Detect which cell encompasses the target text, then output its [x, y] center coordinate. 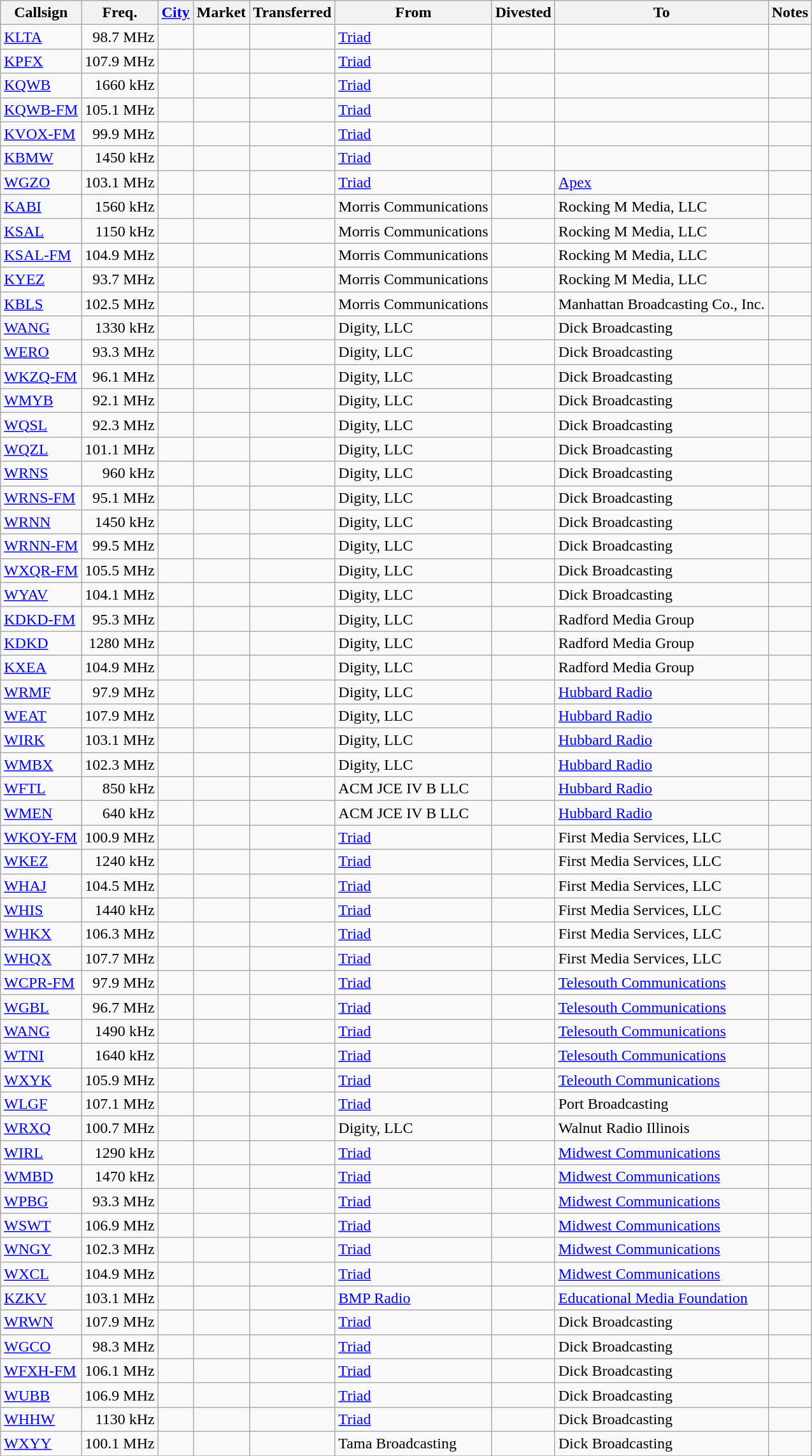
Tama Broadcasting [413, 1443]
1290 kHz [120, 1153]
WXYK [41, 1080]
95.3 MHz [120, 619]
107.1 MHz [120, 1104]
1330 kHz [120, 328]
WHHW [41, 1419]
100.1 MHz [120, 1443]
99.5 MHz [120, 546]
KSAL [41, 231]
WRWN [41, 1322]
KBMW [41, 158]
99.9 MHz [120, 134]
WKEZ [41, 861]
WXCL [41, 1274]
KSAL-FM [41, 255]
WYAV [41, 595]
KBLS [41, 304]
KQWB-FM [41, 110]
WKOY-FM [41, 837]
101.1 MHz [120, 449]
1240 kHz [120, 861]
Divested [524, 13]
WXQR-FM [41, 570]
WQZL [41, 449]
1150 kHz [120, 231]
WHKX [41, 934]
WGBL [41, 1007]
WRNS [41, 473]
105.1 MHz [120, 110]
City [176, 13]
WMYB [41, 401]
WRMF [41, 691]
WCPR-FM [41, 983]
WRNN-FM [41, 546]
850 kHz [120, 789]
To [661, 13]
Educational Media Foundation [661, 1298]
WLGF [41, 1104]
Market [221, 13]
KZKV [41, 1298]
98.7 MHz [120, 37]
102.5 MHz [120, 304]
93.7 MHz [120, 279]
WFTL [41, 789]
WRNS-FM [41, 498]
Manhattan Broadcasting Co., Inc. [661, 304]
105.9 MHz [120, 1080]
Teleouth Communications [661, 1080]
96.7 MHz [120, 1007]
1560 kHz [120, 206]
Port Broadcasting [661, 1104]
WHIS [41, 910]
104.5 MHz [120, 886]
KYEZ [41, 279]
WPBG [41, 1201]
WRNN [41, 522]
WUBB [41, 1395]
BMP Radio [413, 1298]
WQSL [41, 425]
WTNI [41, 1055]
Walnut Radio Illinois [661, 1128]
WMBX [41, 765]
WGCO [41, 1346]
107.7 MHz [120, 958]
Transferred [292, 13]
92.1 MHz [120, 401]
KLTA [41, 37]
100.9 MHz [120, 837]
KQWB [41, 85]
WHQX [41, 958]
Callsign [41, 13]
1280 MHz [120, 643]
WNGY [41, 1250]
WHAJ [41, 886]
1440 kHz [120, 910]
KABI [41, 206]
WMBD [41, 1177]
1660 kHz [120, 85]
Notes [790, 13]
WEAT [41, 716]
640 kHz [120, 813]
WRXQ [41, 1128]
KPFX [41, 61]
106.3 MHz [120, 934]
96.1 MHz [120, 377]
1130 kHz [120, 1419]
95.1 MHz [120, 498]
WFXH-FM [41, 1371]
WXYY [41, 1443]
960 kHz [120, 473]
KDKD [41, 643]
KDKD-FM [41, 619]
KVOX-FM [41, 134]
105.5 MHz [120, 570]
1640 kHz [120, 1055]
1470 kHz [120, 1177]
Freq. [120, 13]
WERO [41, 352]
WIRK [41, 740]
92.3 MHz [120, 425]
Apex [661, 182]
WSWT [41, 1225]
WGZO [41, 182]
104.1 MHz [120, 595]
WMEN [41, 813]
From [413, 13]
WKZQ-FM [41, 377]
WIRL [41, 1153]
98.3 MHz [120, 1346]
KXEA [41, 667]
1490 kHz [120, 1031]
100.7 MHz [120, 1128]
106.1 MHz [120, 1371]
